Return the [x, y] coordinate for the center point of the cell that contains the specified text.  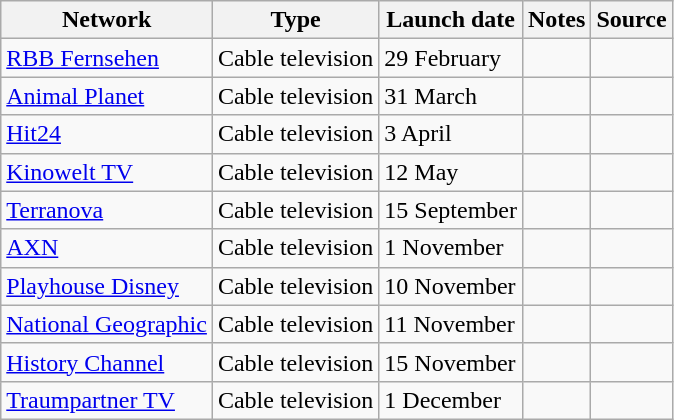
10 November [451, 286]
Source [632, 20]
31 March [451, 96]
Type [295, 20]
History Channel [107, 362]
Kinowelt TV [107, 172]
15 September [451, 210]
Traumpartner TV [107, 400]
RBB Fernsehen [107, 58]
3 April [451, 134]
Terranova [107, 210]
1 December [451, 400]
Hit24 [107, 134]
29 February [451, 58]
1 November [451, 248]
National Geographic [107, 324]
Launch date [451, 20]
Playhouse Disney [107, 286]
15 November [451, 362]
Animal Planet [107, 96]
AXN [107, 248]
Network [107, 20]
12 May [451, 172]
11 November [451, 324]
Notes [556, 20]
